Extract the [x, y] coordinate from the center of the cell holding the provided text.  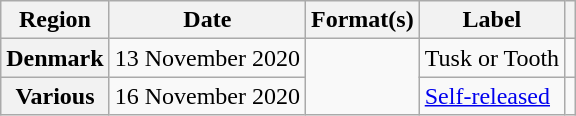
Date [207, 20]
13 November 2020 [207, 58]
Denmark [55, 58]
Tusk or Tooth [492, 58]
16 November 2020 [207, 96]
Various [55, 96]
Label [492, 20]
Region [55, 20]
Self-released [492, 96]
Format(s) [363, 20]
